Extract the (X, Y) coordinate from the center of the cell holding the provided text.  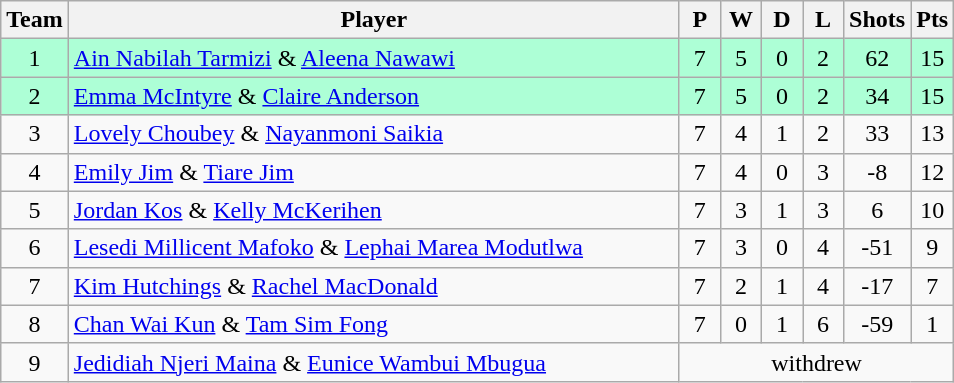
-59 (878, 324)
Lovely Choubey & Nayanmoni Saikia (374, 134)
withdrew (816, 362)
Player (374, 20)
33 (878, 134)
13 (932, 134)
L (824, 20)
Team (35, 20)
Lesedi Millicent Mafoko & Lephai Marea Modutlwa (374, 248)
Kim Hutchings & Rachel MacDonald (374, 286)
62 (878, 58)
Chan Wai Kun & Tam Sim Fong (374, 324)
Ain Nabilah Tarmizi & Aleena Nawawi (374, 58)
-8 (878, 172)
Pts (932, 20)
8 (35, 324)
Emily Jim & Tiare Jim (374, 172)
P (700, 20)
34 (878, 96)
Emma McIntyre & Claire Anderson (374, 96)
W (740, 20)
Jordan Kos & Kelly McKerihen (374, 210)
10 (932, 210)
Shots (878, 20)
-17 (878, 286)
-51 (878, 248)
D (782, 20)
12 (932, 172)
Jedidiah Njeri Maina & Eunice Wambui Mbugua (374, 362)
